Provide the [x, y] coordinate of the cell's center where the given text is located.  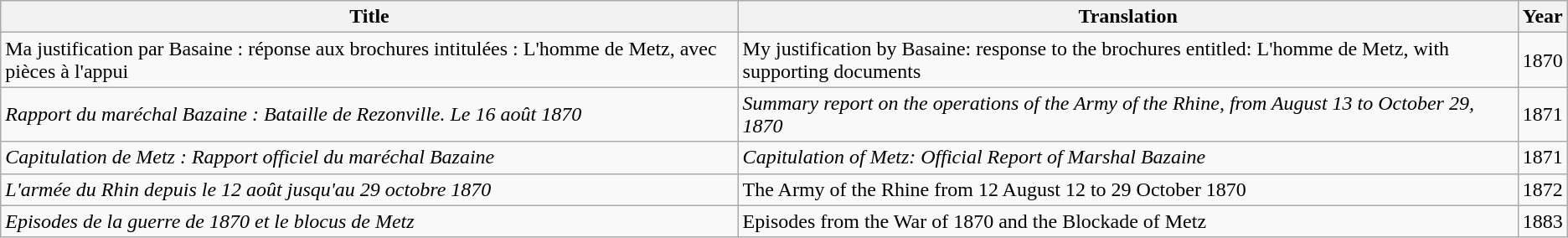
Summary report on the operations of the Army of the Rhine, from August 13 to October 29, 1870 [1127, 114]
L'armée du Rhin depuis le 12 août jusqu'au 29 octobre 1870 [369, 189]
1870 [1543, 60]
Episodes from the War of 1870 and the Blockade of Metz [1127, 221]
Capitulation of Metz: Official Report of Marshal Bazaine [1127, 158]
Capitulation de Metz : Rapport officiel du maréchal Bazaine [369, 158]
Ma justification par Basaine : réponse aux brochures intitulées : L'homme de Metz, avec pièces à l'appui [369, 60]
Title [369, 17]
Episodes de la guerre de 1870 et le blocus de Metz [369, 221]
1883 [1543, 221]
The Army of the Rhine from 12 August 12 to 29 October 1870 [1127, 189]
Year [1543, 17]
1872 [1543, 189]
Rapport du maréchal Bazaine : Bataille de Rezonville. Le 16 août 1870 [369, 114]
My justification by Basaine: response to the brochures entitled: L'homme de Metz, with supporting documents [1127, 60]
Translation [1127, 17]
